Find where the given text appears and provide that cell's center as (X, Y) coordinate. 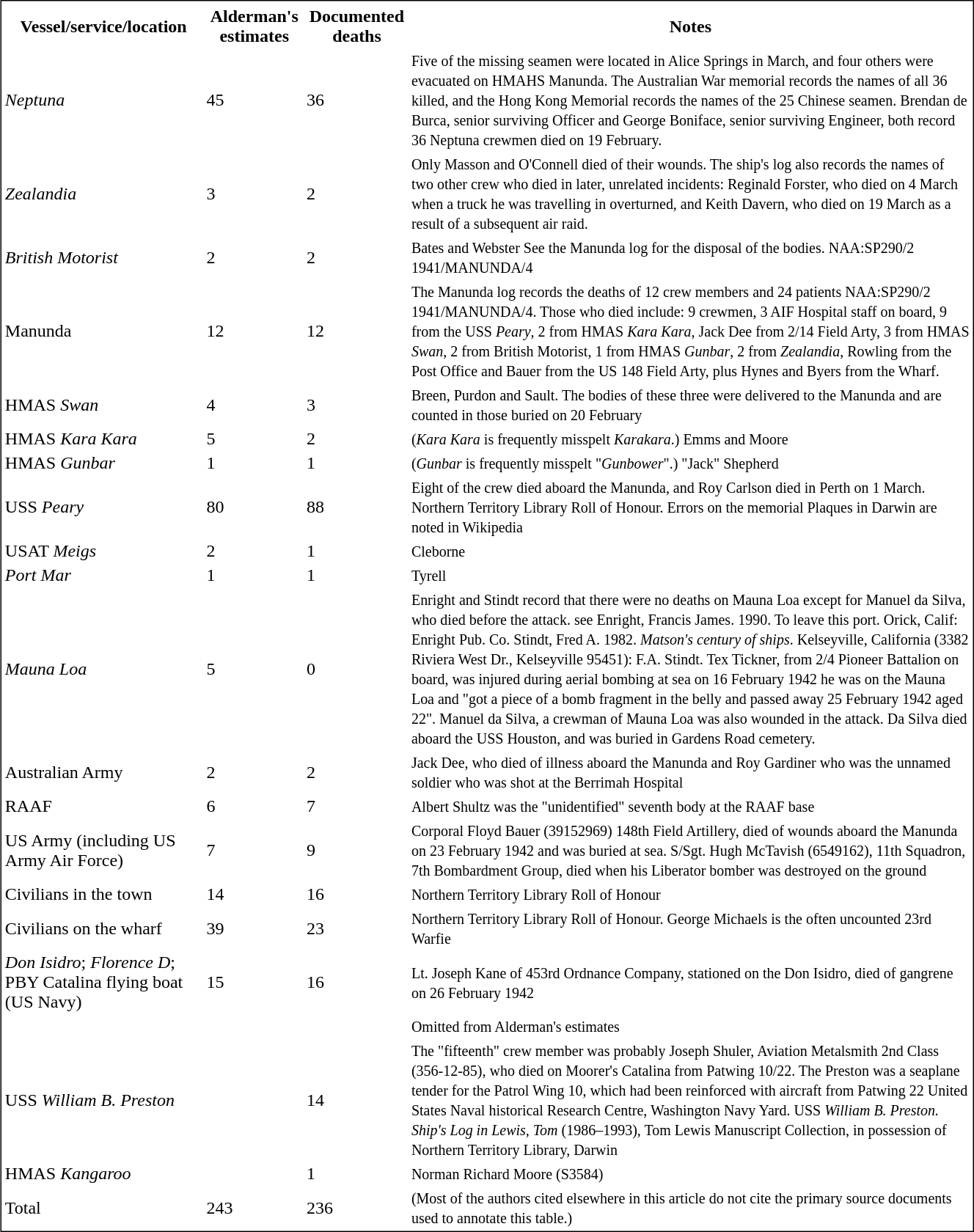
0 (357, 669)
Alderman's estimates (255, 26)
39 (255, 928)
British Motorist (103, 257)
Jack Dee, who died of illness aboard the Manunda and Roy Gardiner who was the unnamed soldier who was shot at the Berrimah Hospital (690, 771)
HMAS Gunbar (103, 463)
RAAF (103, 806)
80 (255, 507)
USS William B. Preston (103, 1100)
88 (357, 507)
Vessel/service/location (103, 26)
US Army (including US Army Air Force) (103, 851)
Tyrell (690, 576)
Lt. Joseph Kane of 453rd Ordnance Company, stationed on the Don Isidro, died of gangrene on 26 February 1942 (690, 983)
Northern Territory Library Roll of Honour. George Michaels is the often uncounted 23rd Warfie (690, 928)
HMAS Kangaroo (103, 1174)
23 (357, 928)
Mauna Loa (103, 669)
(Most of the authors cited elsewhere in this article do not cite the primary source documents used to annotate this table.) (690, 1207)
Don Isidro; Florence D; PBY Catalina flying boat (US Navy) (103, 983)
236 (357, 1207)
Norman Richard Moore (S3584) (690, 1174)
Zealandia (103, 194)
Albert Shultz was the "unidentified" seventh body at the RAAF base (690, 806)
Neptuna (103, 100)
HMAS Swan (103, 405)
Bates and Webster See the Manunda log for the disposal of the bodies. NAA:SP290/2 1941/MANUNDA/4 (690, 257)
Cleborne (690, 551)
6 (255, 806)
Omitted from Alderman's estimates (690, 1026)
Civilians on the wharf (103, 928)
Notes (690, 26)
Total (103, 1207)
Manunda (103, 331)
HMAS Kara Kara (103, 439)
9 (357, 851)
Civilians in the town (103, 894)
Australian Army (103, 771)
Documented deaths (357, 26)
243 (255, 1207)
15 (255, 983)
USS Peary (103, 507)
45 (255, 100)
36 (357, 100)
(Kara Kara is frequently misspelt Karakara.) Emms and Moore (690, 439)
(Gunbar is frequently misspelt "Gunbower".) "Jack" Shepherd (690, 463)
Port Mar (103, 576)
Breen, Purdon and Sault. The bodies of these three were delivered to the Manunda and are counted in those buried on 20 February (690, 405)
USAT Meigs (103, 551)
4 (255, 405)
Northern Territory Library Roll of Honour (690, 894)
